From the cell containing the given text, extract its center point as [X, Y] coordinate. 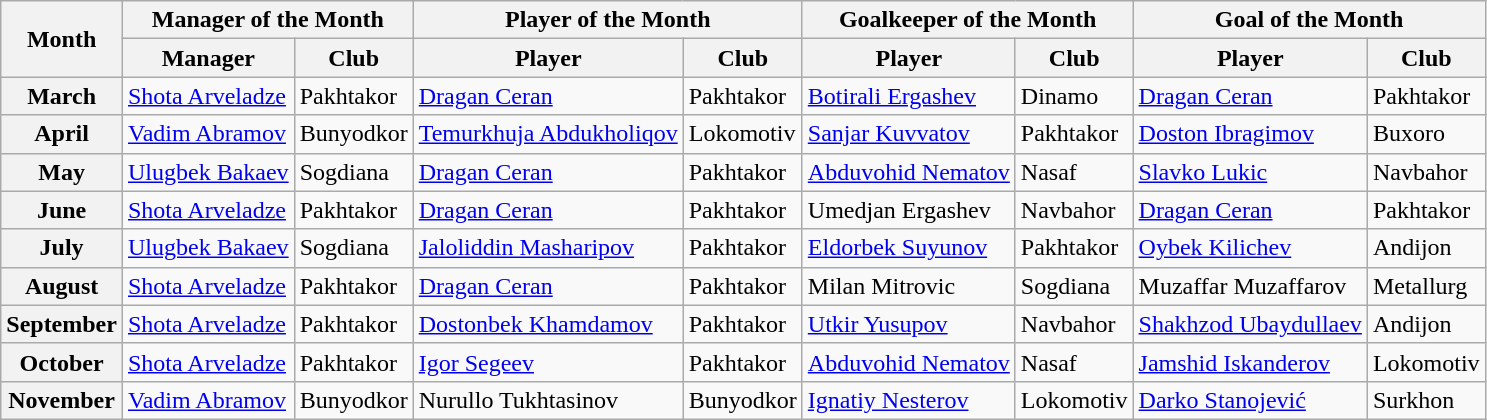
Goal of the Month [1309, 20]
Dinamo [1074, 96]
June [62, 210]
August [62, 286]
Manager [208, 58]
Goalkeeper of the Month [968, 20]
Nurullo Tukhtasinov [548, 400]
July [62, 248]
Eldorbek Suyunov [908, 248]
Metallurg [1426, 286]
Muzaffar Muzaffarov [1250, 286]
Buxoro [1426, 134]
Jamshid Iskanderov [1250, 362]
Doston Ibragimov [1250, 134]
March [62, 96]
Surkhon [1426, 400]
October [62, 362]
Dostonbek Khamdamov [548, 324]
Umedjan Ergashev [908, 210]
Oybek Kilichev [1250, 248]
Utkir Yusupov [908, 324]
Slavko Lukic [1250, 172]
Sanjar Kuvvatov [908, 134]
Milan Mitrovic [908, 286]
Igor Segeev [548, 362]
Jaloliddin Masharipov [548, 248]
Darko Stanojević [1250, 400]
Botirali Ergashev [908, 96]
April [62, 134]
Player of the Month [608, 20]
Month [62, 39]
Shakhzod Ubaydullaev [1250, 324]
September [62, 324]
Manager of the Month [268, 20]
Temurkhuja Abdukholiqov [548, 134]
November [62, 400]
May [62, 172]
Ignatiy Nesterov [908, 400]
